Identify which cell holds the provided text, then report its (x, y) central coordinate. 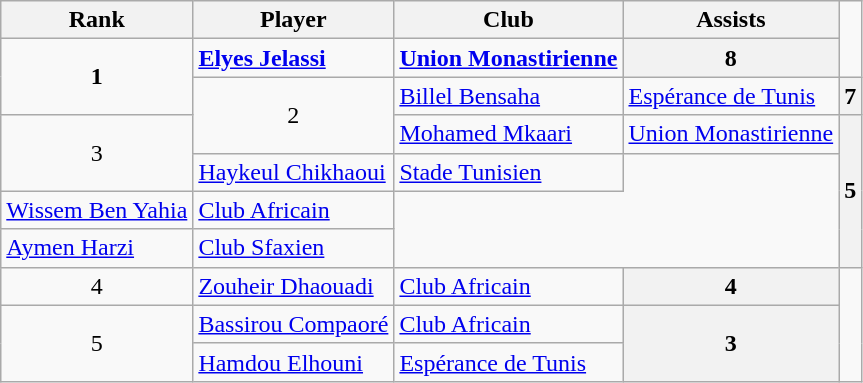
Club Sfaxien (294, 248)
Zouheir Dhaouadi (294, 286)
Stade Tunisien (508, 172)
8 (731, 58)
Mohamed Mkaari (508, 134)
Player (294, 20)
7 (850, 96)
Hamdou Elhouni (294, 362)
Club (508, 20)
Bassirou Compaoré (294, 324)
Billel Bensaha (508, 96)
2 (294, 115)
Aymen Harzi (97, 248)
Wissem Ben Yahia (97, 210)
Haykeul Chikhaoui (294, 172)
1 (97, 77)
Assists (731, 20)
Elyes Jelassi (294, 58)
Rank (97, 20)
